Locate the cell with the specified text and output its (x, y) center coordinate. 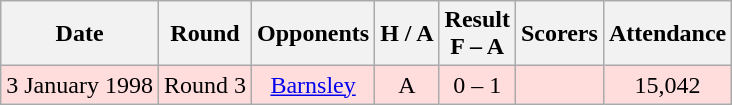
Round 3 (204, 85)
Barnsley (314, 85)
Round (204, 34)
ResultF – A (477, 34)
Scorers (559, 34)
Date (80, 34)
H / A (407, 34)
A (407, 85)
15,042 (667, 85)
3 January 1998 (80, 85)
0 – 1 (477, 85)
Attendance (667, 34)
Opponents (314, 34)
